Provide the (x, y) coordinate of the cell's center where the given text is located.  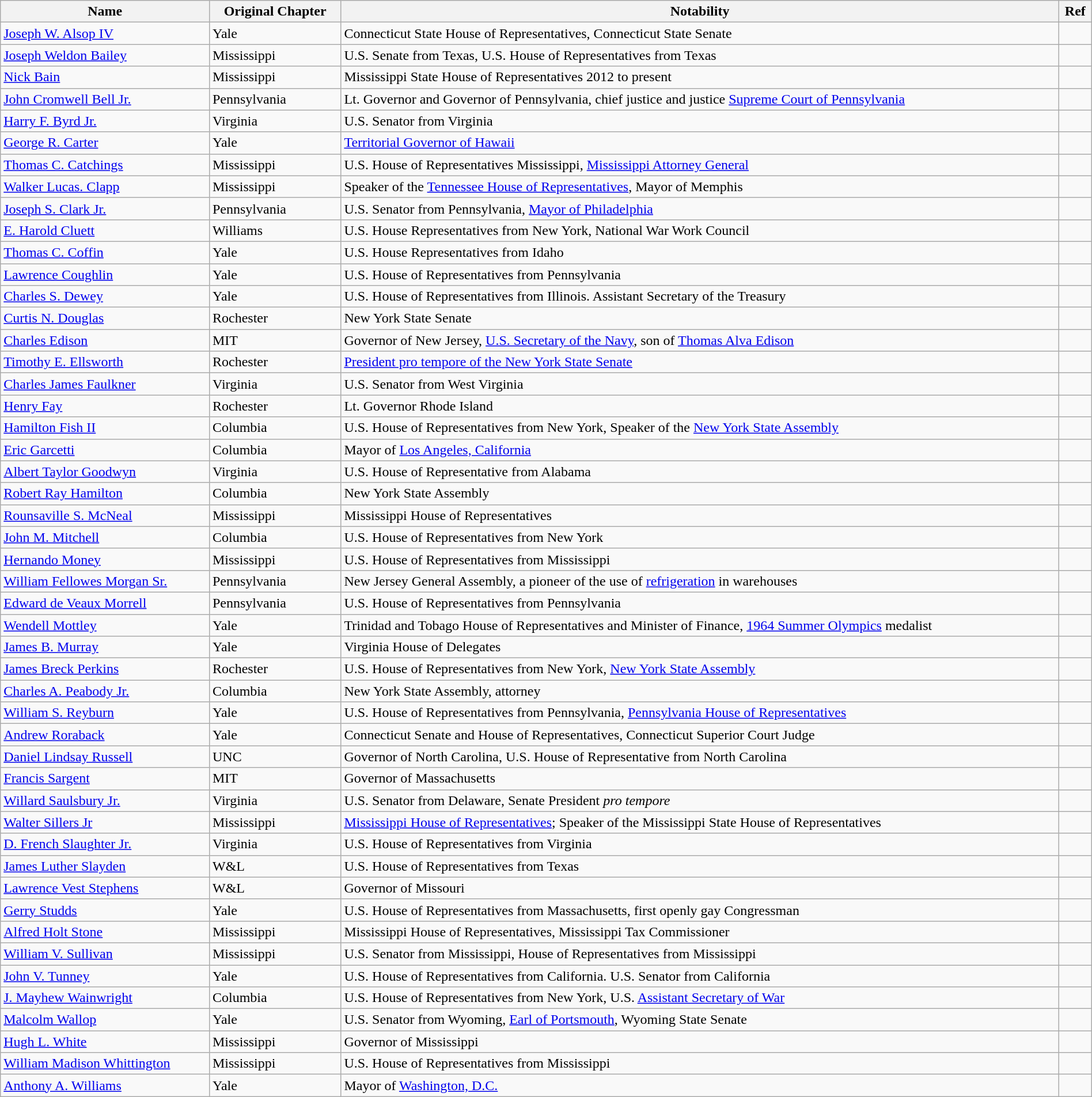
Ref (1075, 12)
Governor of Mississippi (700, 1042)
Joseph Weldon Bailey (105, 55)
Mississippi House of Representatives; Speaker of the Mississippi State House of Representatives (700, 822)
Hamilton Fish II (105, 428)
U.S. House Representatives from New York, National War Work Council (700, 230)
John Cromwell Bell Jr. (105, 99)
U.S. Senator from West Virginia (700, 384)
Virginia House of Delegates (700, 647)
Robert Ray Hamilton (105, 494)
U.S. House of Representatives from New York (700, 537)
U.S. Senator from Delaware, Senate President pro tempore (700, 800)
Charles James Faulkner (105, 384)
Governor of Missouri (700, 888)
U.S. House of Representative from Alabama (700, 472)
Hernando Money (105, 559)
Walker Lucas. Clapp (105, 187)
Nick Bain (105, 77)
William Madison Whittington (105, 1064)
Governor of North Carolina, U.S. House of Representative from North Carolina (700, 757)
E. Harold Cluett (105, 230)
U.S. House of Representatives from New York, New York State Assembly (700, 669)
Francis Sargent (105, 779)
Curtis N. Douglas (105, 318)
U.S. Senator from Wyoming, Earl of Portsmouth, Wyoming State Senate (700, 1020)
Hugh L. White (105, 1042)
Albert Taylor Goodwyn (105, 472)
John V. Tunney (105, 976)
D. French Slaughter Jr. (105, 844)
U.S. House of Representatives from Pennsylvania, Pennsylvania House of Representatives (700, 713)
Name (105, 12)
Alfred Holt Stone (105, 932)
John M. Mitchell (105, 537)
Thomas C. Coffin (105, 252)
Williams (275, 230)
Mayor of Washington, D.C. (700, 1085)
Lt. Governor Rhode Island (700, 406)
William S. Reyburn (105, 713)
Notability (700, 12)
Eric Garcetti (105, 450)
UNC (275, 757)
Speaker of the Tennessee House of Representatives, Mayor of Memphis (700, 187)
New York State Senate (700, 318)
Harry F. Byrd Jr. (105, 121)
Original Chapter (275, 12)
U.S. House of Representatives from New York, Speaker of the New York State Assembly (700, 428)
U.S. Senator from Virginia (700, 121)
U.S. House of Representatives from Virginia (700, 844)
Gerry Studds (105, 910)
U.S. House of Representatives from New York, U.S. Assistant Secretary of War (700, 998)
Rounsaville S. McNeal (105, 515)
U.S. House of Representatives from Massachusetts, first openly gay Congressman (700, 910)
James Luther Slayden (105, 866)
U.S. House of Representatives Mississippi, Mississippi Attorney General (700, 165)
U.S. House of Representatives from Illinois. Assistant Secretary of the Treasury (700, 297)
Lawrence Coughlin (105, 275)
Connecticut Senate and House of Representatives, Connecticut Superior Court Judge (700, 735)
Wendell Mottley (105, 625)
J. Mayhew Wainwright (105, 998)
William Fellowes Morgan Sr. (105, 581)
Malcolm Wallop (105, 1020)
Daniel Lindsay Russell (105, 757)
Andrew Roraback (105, 735)
Lawrence Vest Stephens (105, 888)
Lt. Governor and Governor of Pennsylvania, chief justice and justice Supreme Court of Pennsylvania (700, 99)
George R. Carter (105, 143)
James B. Murray (105, 647)
William V. Sullivan (105, 954)
President pro tempore of the New York State Senate (700, 362)
Charles S. Dewey (105, 297)
U.S. Senate from Texas, U.S. House of Representatives from Texas (700, 55)
Trinidad and Tobago House of Representatives and Minister of Finance, 1964 Summer Olympics medalist (700, 625)
Henry Fay (105, 406)
U.S. House of Representatives from California. U.S. Senator from California (700, 976)
U.S. House of Representatives from Texas (700, 866)
Timothy E. Ellsworth (105, 362)
Charles Edison (105, 340)
New York State Assembly (700, 494)
Walter Sillers Jr (105, 822)
Thomas C. Catchings (105, 165)
Mississippi State House of Representatives 2012 to present (700, 77)
Territorial Governor of Hawaii (700, 143)
New Jersey General Assembly, a pioneer of the use of refrigeration in warehouses (700, 581)
U.S. House Representatives from Idaho (700, 252)
Anthony A. Williams (105, 1085)
Joseph S. Clark Jr. (105, 208)
U.S. Senator from Mississippi, House of Representatives from Mississippi (700, 954)
New York State Assembly, attorney (700, 691)
Connecticut State House of Representatives, Connecticut State Senate (700, 33)
Governor of Massachusetts (700, 779)
Mississippi House of Representatives (700, 515)
Governor of New Jersey, U.S. Secretary of the Navy, son of Thomas Alva Edison (700, 340)
Mississippi House of Representatives, Mississippi Tax Commissioner (700, 932)
U.S. Senator from Pennsylvania, Mayor of Philadelphia (700, 208)
Willard Saulsbury Jr. (105, 800)
Edward de Veaux Morrell (105, 603)
Mayor of Los Angeles, California (700, 450)
James Breck Perkins (105, 669)
Charles A. Peabody Jr. (105, 691)
Joseph W. Alsop IV (105, 33)
